Return [x, y] of the center of cell containing provided text 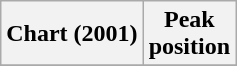
Chart (2001) [72, 34]
Peakposition [189, 34]
